Provide the (x, y) coordinate of the cell's center where the given text is located.  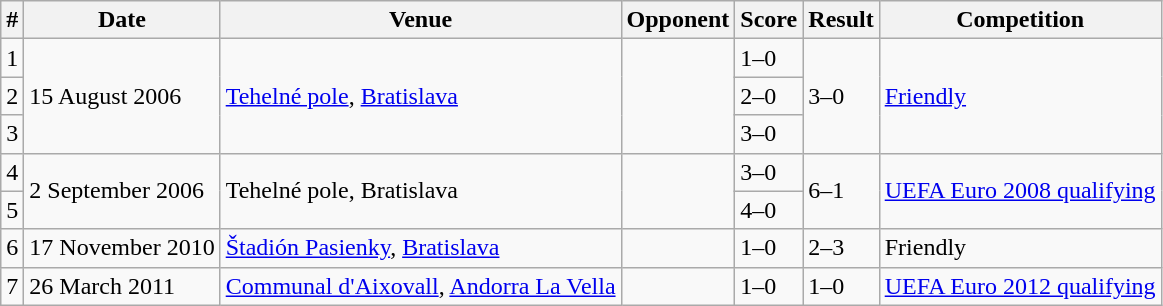
Communal d'Aixovall, Andorra La Vella (420, 286)
Result (841, 20)
Štadión Pasienky, Bratislava (420, 248)
6–1 (841, 191)
2–3 (841, 248)
3 (12, 134)
Opponent (678, 20)
UEFA Euro 2012 qualifying (1020, 286)
6 (12, 248)
UEFA Euro 2008 qualifying (1020, 191)
1 (12, 58)
17 November 2010 (122, 248)
7 (12, 286)
# (12, 20)
Competition (1020, 20)
5 (12, 210)
4–0 (769, 210)
2 (12, 96)
15 August 2006 (122, 96)
Score (769, 20)
Venue (420, 20)
2 September 2006 (122, 191)
4 (12, 172)
Date (122, 20)
2–0 (769, 96)
26 March 2011 (122, 286)
